For the text-containing cell, return its midpoint in (x, y) coordinate format. 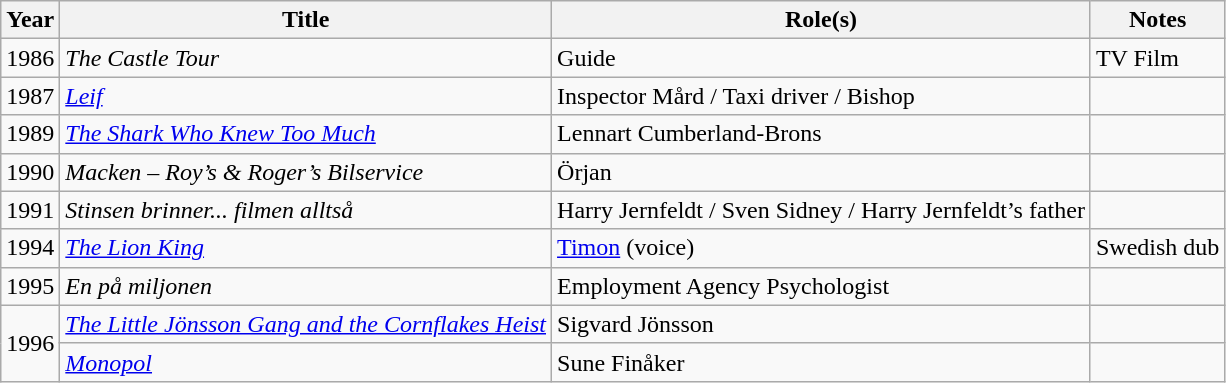
Sigvard Jönsson (822, 324)
Monopol (306, 362)
1987 (30, 96)
Role(s) (822, 20)
Employment Agency Psychologist (822, 286)
Swedish dub (1157, 248)
1989 (30, 134)
Year (30, 20)
1986 (30, 58)
Notes (1157, 20)
Harry Jernfeldt / Sven Sidney / Harry Jernfeldt’s father (822, 210)
The Castle Tour (306, 58)
Sune Finåker (822, 362)
1996 (30, 343)
Guide (822, 58)
The Lion King (306, 248)
1995 (30, 286)
En på miljonen (306, 286)
1990 (30, 172)
Timon (voice) (822, 248)
Title (306, 20)
Leif (306, 96)
Inspector Mård / Taxi driver / Bishop (822, 96)
TV Film (1157, 58)
The Little Jönsson Gang and the Cornflakes Heist (306, 324)
1991 (30, 210)
Örjan (822, 172)
Stinsen brinner... filmen alltså (306, 210)
Lennart Cumberland-Brons (822, 134)
Macken – Roy’s & Roger’s Bilservice (306, 172)
1994 (30, 248)
The Shark Who Knew Too Much (306, 134)
